Determine the [x, y] coordinate at the center of the cell enclosing the given text.  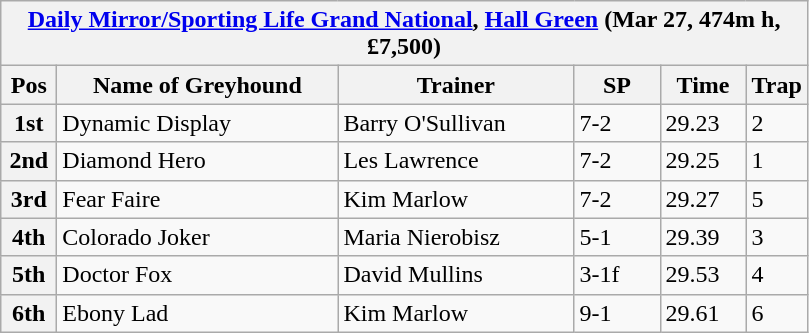
Dynamic Display [198, 123]
Daily Mirror/Sporting Life Grand National, Hall Green (Mar 27, 474m h, £7,500) [404, 34]
29.23 [703, 123]
2nd [29, 161]
Trap [776, 85]
Doctor Fox [198, 275]
29.27 [703, 199]
Les Lawrence [456, 161]
3 [776, 237]
29.39 [703, 237]
3rd [29, 199]
SP [617, 85]
2 [776, 123]
6 [776, 313]
Trainer [456, 85]
Ebony Lad [198, 313]
29.53 [703, 275]
4 [776, 275]
5 [776, 199]
Barry O'Sullivan [456, 123]
5th [29, 275]
Colorado Joker [198, 237]
29.61 [703, 313]
Pos [29, 85]
4th [29, 237]
David Mullins [456, 275]
Maria Nierobisz [456, 237]
29.25 [703, 161]
Name of Greyhound [198, 85]
9-1 [617, 313]
1st [29, 123]
1 [776, 161]
Fear Faire [198, 199]
Diamond Hero [198, 161]
6th [29, 313]
5-1 [617, 237]
3-1f [617, 275]
Time [703, 85]
